Find where the given text appears and provide that cell's center as [x, y] coordinate. 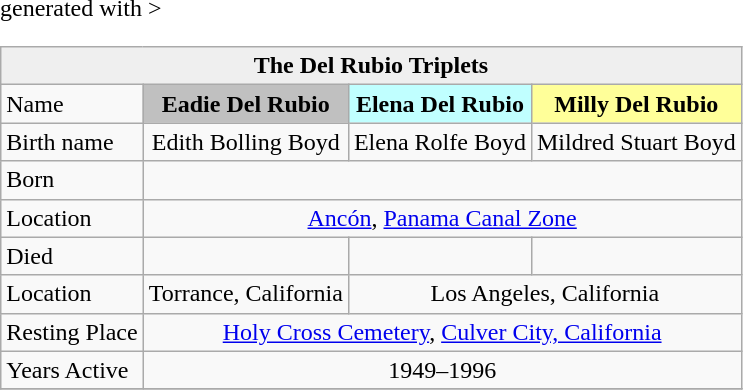
Milly Del Rubio [636, 104]
The Del Rubio Triplets [371, 66]
Ancón, Panama Canal Zone [442, 218]
Eadie Del Rubio [246, 104]
Mildred Stuart Boyd [636, 142]
Elena Del Rubio [440, 104]
Edith Bolling Boyd [246, 142]
Elena Rolfe Boyd [440, 142]
Died [72, 256]
Resting Place [72, 332]
Born [72, 180]
Name [72, 104]
Los Angeles, California [544, 294]
1949–1996 [442, 370]
Years Active [72, 370]
Torrance, California [246, 294]
Holy Cross Cemetery, Culver City, California [442, 332]
Birth name [72, 142]
